Search for the cell housing the specified text and yield its [x, y] center coordinate. 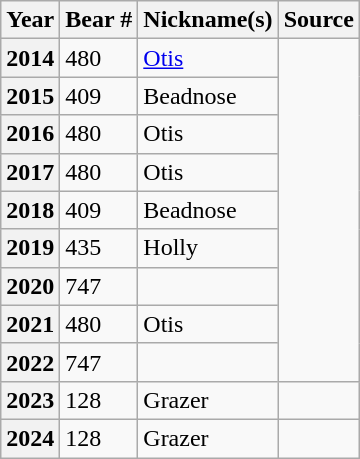
Nickname(s) [208, 20]
2019 [30, 248]
2021 [30, 324]
2022 [30, 362]
Holly [208, 248]
2014 [30, 58]
2024 [30, 438]
Bear # [99, 20]
2023 [30, 400]
435 [99, 248]
2018 [30, 210]
Year [30, 20]
2020 [30, 286]
2015 [30, 96]
Source [318, 20]
2016 [30, 134]
2017 [30, 172]
